Provide the [X, Y] coordinate of the cell's center where the given text is located.  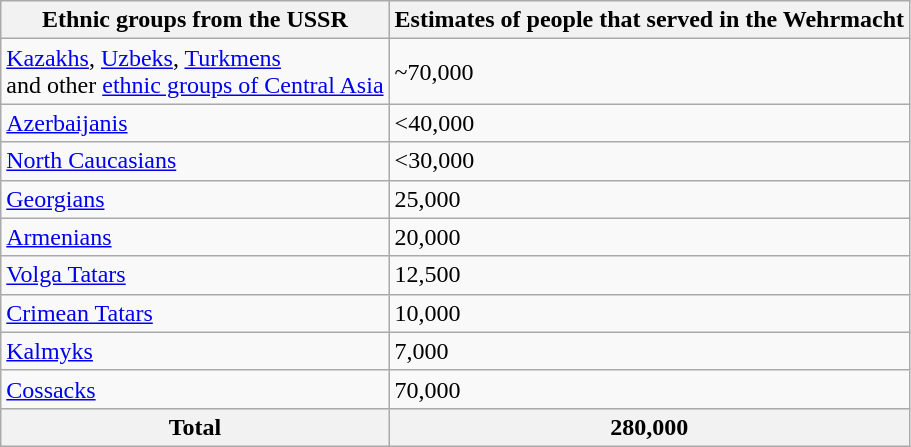
Ethnic groups from the USSR [195, 20]
<30,000 [650, 161]
280,000 [650, 427]
Azerbaijanis [195, 123]
10,000 [650, 313]
Georgians [195, 199]
7,000 [650, 351]
~70,000 [650, 72]
Volga Tatars [195, 275]
Estimates of people that served in the Wehrmacht [650, 20]
<40,000 [650, 123]
Total [195, 427]
70,000 [650, 389]
20,000 [650, 237]
Armenians [195, 237]
25,000 [650, 199]
Crimean Tatars [195, 313]
Cossacks [195, 389]
Kazakhs, Uzbeks, Turkmensand other ethnic groups of Central Asia [195, 72]
Kalmyks [195, 351]
12,500 [650, 275]
North Caucasians [195, 161]
